Provide the [x, y] coordinate of the cell's center where the given text is located.  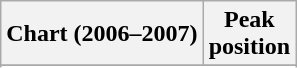
Peakposition [249, 34]
Chart (2006–2007) [102, 34]
